Return (X, Y) of the center of cell containing provided text 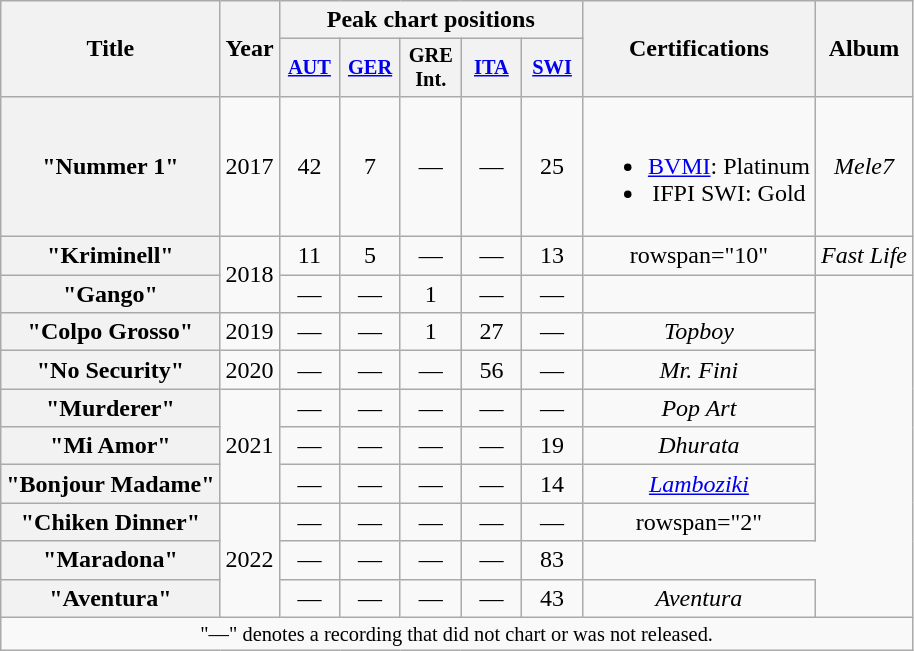
Mr. Fini (698, 370)
43 (552, 598)
7 (370, 166)
GREInt. (430, 68)
"—" denotes a recording that did not chart or was not released. (457, 634)
"Nummer 1" (110, 166)
GER (370, 68)
"Bonjour Madame" (110, 484)
Fast Life (864, 256)
42 (310, 166)
25 (552, 166)
5 (370, 256)
56 (492, 370)
11 (310, 256)
Certifications (698, 49)
83 (552, 560)
"Gango" (110, 294)
"Maradona" (110, 560)
AUT (310, 68)
2018 (250, 275)
BVMI: PlatinumIFPI SWI: Gold (698, 166)
"Murderer" (110, 408)
Aventura (698, 598)
"Kriminell" (110, 256)
Pop Art (698, 408)
"Colpo Grosso" (110, 332)
"Mi Amor" (110, 446)
SWI (552, 68)
Peak chart positions (430, 20)
13 (552, 256)
"Aventura" (110, 598)
19 (552, 446)
2020 (250, 370)
"No Security" (110, 370)
Year (250, 49)
Topboy (698, 332)
2017 (250, 166)
2021 (250, 446)
rowspan="10" (698, 256)
rowspan="2" (698, 522)
Lamboziki (698, 484)
Dhurata (698, 446)
ITA (492, 68)
2019 (250, 332)
14 (552, 484)
27 (492, 332)
2022 (250, 560)
"Chiken Dinner" (110, 522)
Album (864, 49)
Title (110, 49)
Mele7 (864, 166)
